Extract the [X, Y] coordinate from the center of the cell holding the provided text.  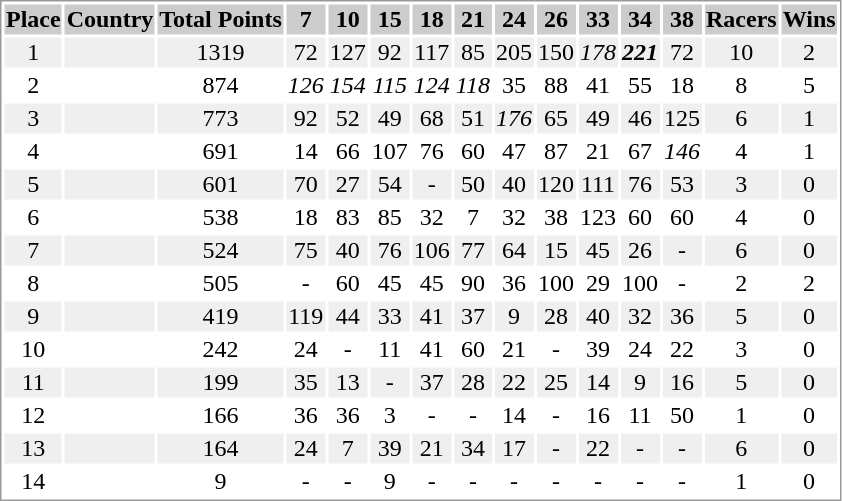
125 [682, 119]
70 [306, 185]
47 [514, 151]
119 [306, 317]
88 [556, 85]
199 [220, 383]
120 [556, 185]
66 [348, 151]
115 [390, 85]
1319 [220, 53]
419 [220, 317]
87 [556, 151]
44 [348, 317]
46 [640, 119]
67 [640, 151]
150 [556, 53]
17 [514, 449]
166 [220, 415]
27 [348, 185]
146 [682, 151]
111 [598, 185]
Racers [742, 19]
773 [220, 119]
12 [33, 415]
107 [390, 151]
164 [220, 449]
123 [598, 217]
205 [514, 53]
176 [514, 119]
65 [556, 119]
90 [472, 283]
Wins [809, 19]
77 [472, 251]
126 [306, 85]
54 [390, 185]
242 [220, 349]
55 [640, 85]
68 [432, 119]
874 [220, 85]
154 [348, 85]
127 [348, 53]
221 [640, 53]
505 [220, 283]
64 [514, 251]
691 [220, 151]
83 [348, 217]
51 [472, 119]
117 [432, 53]
Total Points [220, 19]
178 [598, 53]
52 [348, 119]
75 [306, 251]
53 [682, 185]
Country [110, 19]
124 [432, 85]
601 [220, 185]
25 [556, 383]
118 [472, 85]
Place [33, 19]
106 [432, 251]
538 [220, 217]
29 [598, 283]
524 [220, 251]
